Pinpoint the cell where the given text exists, returning its (x, y) midpoint coordinate. 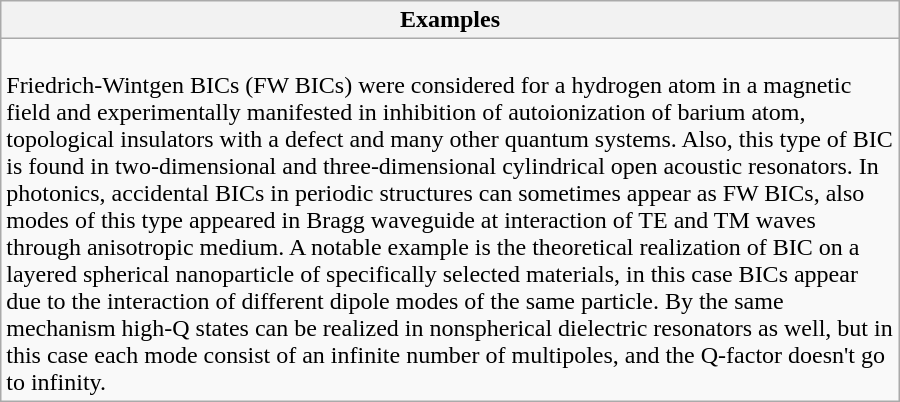
Examples (450, 20)
